Capture the cell that displays the provided text and extract its [x, y] central coordinate. 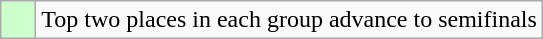
Top two places in each group advance to semifinals [290, 20]
